Extract the (x, y) coordinate from the center of the cell holding the provided text.  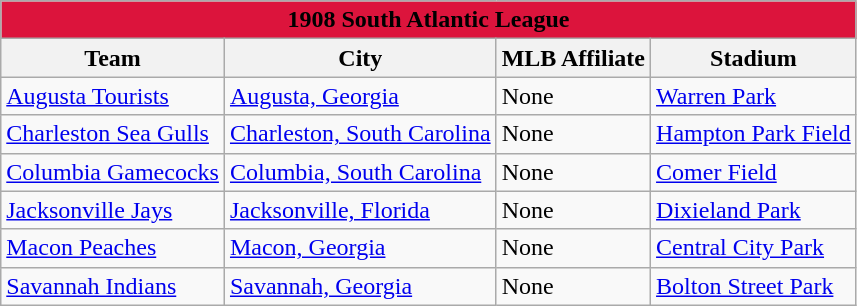
Jacksonville, Florida (360, 210)
Bolton Street Park (754, 286)
Augusta Tourists (113, 96)
Comer Field (754, 172)
Warren Park (754, 96)
Columbia, South Carolina (360, 172)
Charleston, South Carolina (360, 134)
Charleston Sea Gulls (113, 134)
Savannah Indians (113, 286)
City (360, 58)
Hampton Park Field (754, 134)
Jacksonville Jays (113, 210)
Team (113, 58)
MLB Affiliate (573, 58)
Central City Park (754, 248)
Macon, Georgia (360, 248)
Dixieland Park (754, 210)
Macon Peaches (113, 248)
Stadium (754, 58)
Augusta, Georgia (360, 96)
1908 South Atlantic League (428, 20)
Columbia Gamecocks (113, 172)
Savannah, Georgia (360, 286)
